Provide the [x, y] coordinate of the cell's center where the given text is located.  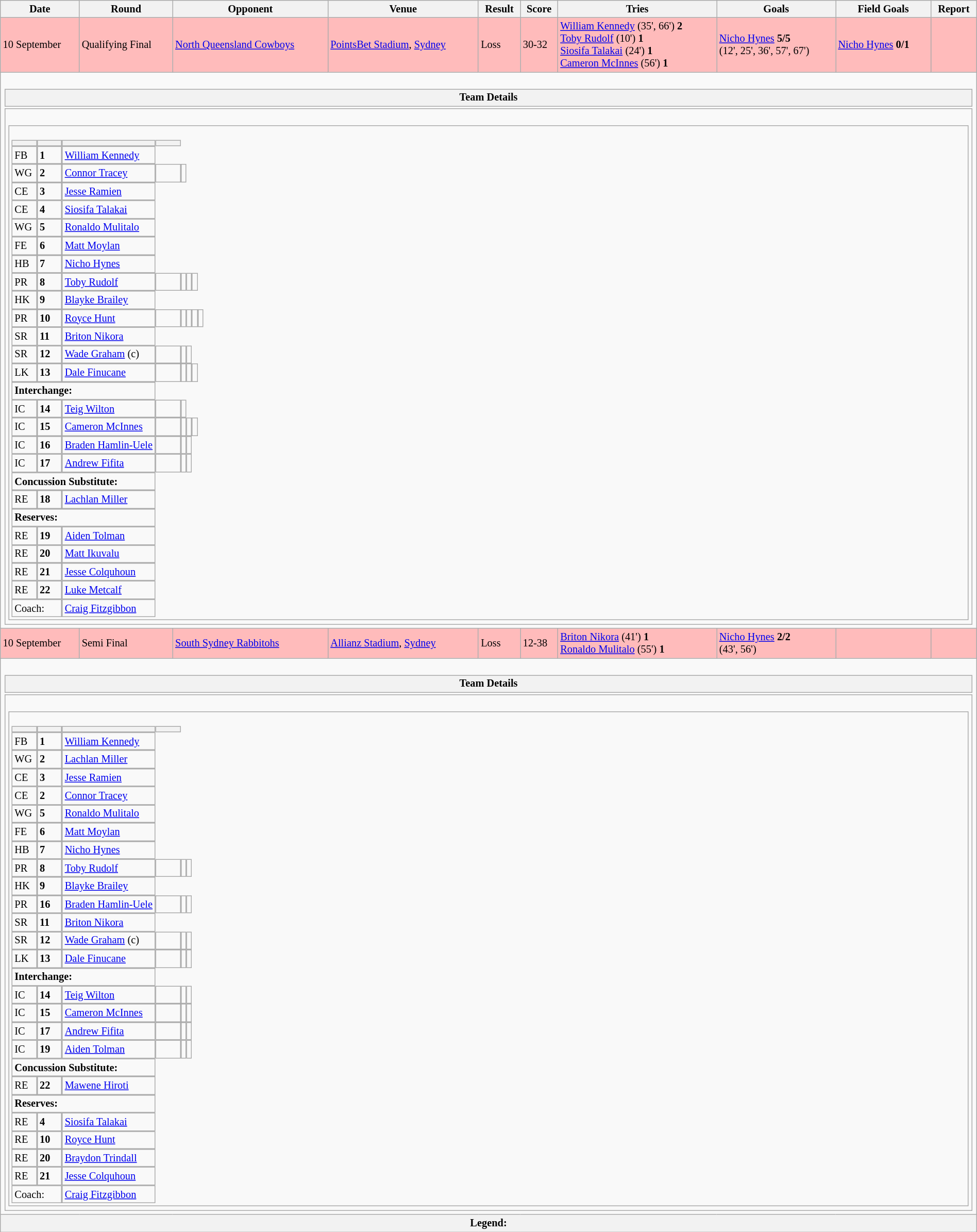
Luke Metcalf [109, 590]
Round [126, 9]
Qualifying Final [126, 45]
Goals [776, 9]
North Queensland Cowboys [250, 45]
Opponent [250, 9]
Braydon Trindall [109, 1158]
30-32 [539, 45]
Result [499, 9]
Score [539, 9]
18 [49, 499]
Mawene Hiroti [109, 1086]
Field Goals [883, 9]
12-38 [539, 643]
Nicho Hynes 2/2(43', 56') [776, 643]
Matt Ikuvalu [109, 554]
Date [40, 9]
Allianz Stadium, Sydney [403, 643]
PointsBet Stadium, Sydney [403, 45]
Semi Final [126, 643]
Tries [637, 9]
Nicho Hynes 5/5(12', 25', 36', 57', 67') [776, 45]
Briton Nikora (41') 1Ronaldo Mulitalo (55') 1 [637, 643]
Venue [403, 9]
William Kennedy (35', 66') 2Toby Rudolf (10') 1Siosifa Talakai (24') 1Cameron McInnes (56') 1 [637, 45]
Legend: [488, 1223]
Nicho Hynes 0/1 [883, 45]
South Sydney Rabbitohs [250, 643]
Report [954, 9]
